Extract the (x, y) coordinate from the center of the cell holding the provided text.  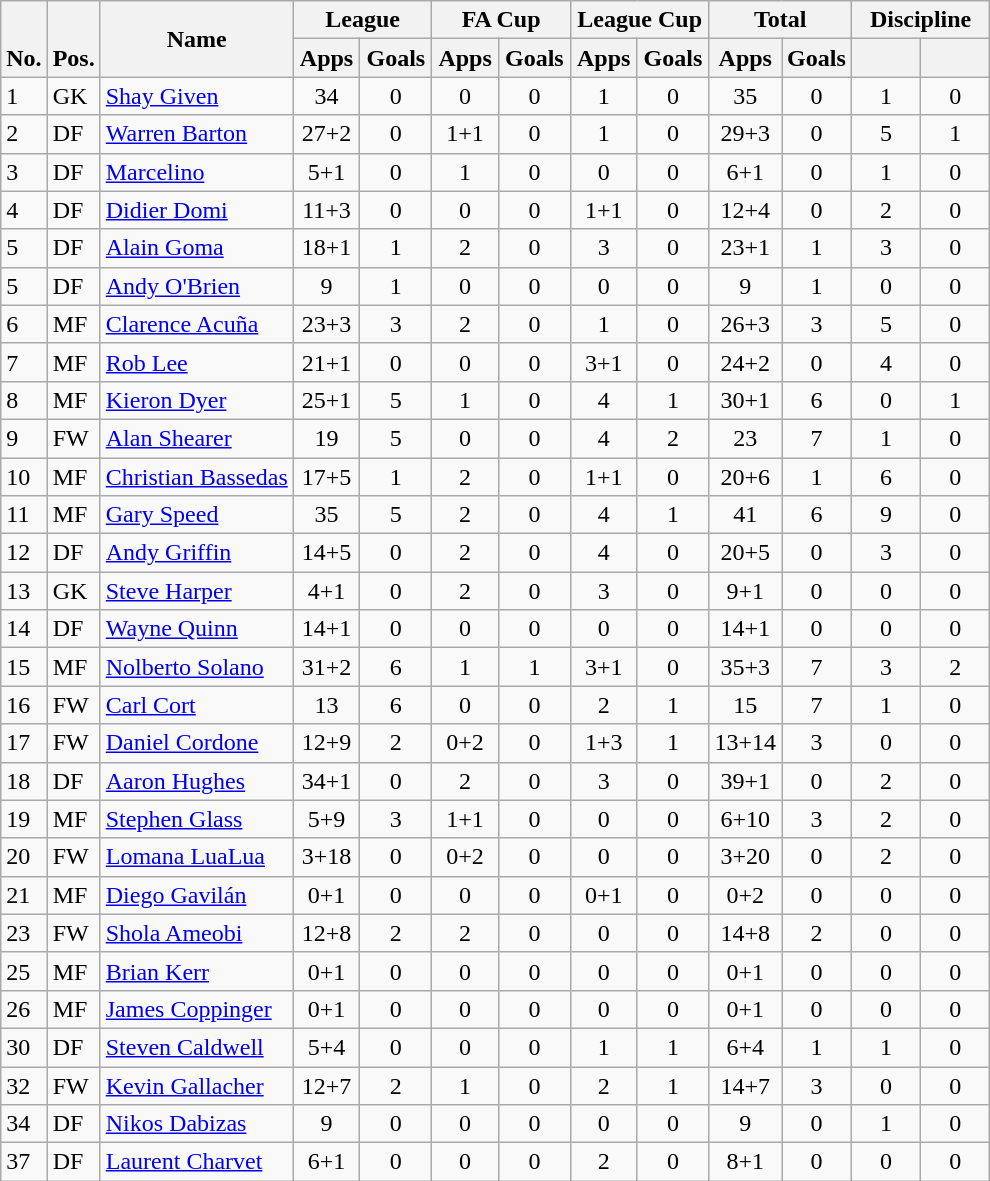
12+9 (326, 743)
Andy O'Brien (196, 286)
27+2 (326, 134)
Pos. (74, 39)
14+7 (746, 1085)
James Coppinger (196, 1009)
24+2 (746, 362)
21+1 (326, 362)
13+14 (746, 743)
League (362, 20)
Alain Goma (196, 248)
41 (746, 515)
Lomana LuaLua (196, 857)
35+3 (746, 667)
17 (24, 743)
6+4 (746, 1047)
18+1 (326, 248)
31+2 (326, 667)
Kieron Dyer (196, 400)
Rob Lee (196, 362)
30 (24, 1047)
23+1 (746, 248)
3+18 (326, 857)
20+6 (746, 477)
Carl Cort (196, 705)
Wayne Quinn (196, 629)
Stephen Glass (196, 819)
26+3 (746, 324)
29+3 (746, 134)
Steven Caldwell (196, 1047)
Nolberto Solano (196, 667)
Didier Domi (196, 210)
1+3 (604, 743)
23+3 (326, 324)
16 (24, 705)
Laurent Charvet (196, 1162)
12+8 (326, 933)
25+1 (326, 400)
5+4 (326, 1047)
Shay Given (196, 96)
Shola Ameobi (196, 933)
5+9 (326, 819)
8+1 (746, 1162)
Clarence Acuña (196, 324)
14+5 (326, 553)
37 (24, 1162)
Christian Bassedas (196, 477)
12+7 (326, 1085)
14+8 (746, 933)
10 (24, 477)
20 (24, 857)
Daniel Cordone (196, 743)
Aaron Hughes (196, 781)
League Cup (640, 20)
18 (24, 781)
4+1 (326, 591)
Discipline (920, 20)
Total (780, 20)
12 (24, 553)
25 (24, 971)
32 (24, 1085)
Brian Kerr (196, 971)
14 (24, 629)
Gary Speed (196, 515)
Marcelino (196, 172)
3+20 (746, 857)
Name (196, 39)
39+1 (746, 781)
11 (24, 515)
Diego Gavilán (196, 895)
21 (24, 895)
11+3 (326, 210)
5+1 (326, 172)
34+1 (326, 781)
Andy Griffin (196, 553)
6+10 (746, 819)
FA Cup (502, 20)
Kevin Gallacher (196, 1085)
30+1 (746, 400)
No. (24, 39)
Steve Harper (196, 591)
9+1 (746, 591)
Alan Shearer (196, 438)
17+5 (326, 477)
Warren Barton (196, 134)
20+5 (746, 553)
26 (24, 1009)
8 (24, 400)
12+4 (746, 210)
Nikos Dabizas (196, 1124)
